Extract the (x, y) coordinate from the center of the cell holding the provided text.  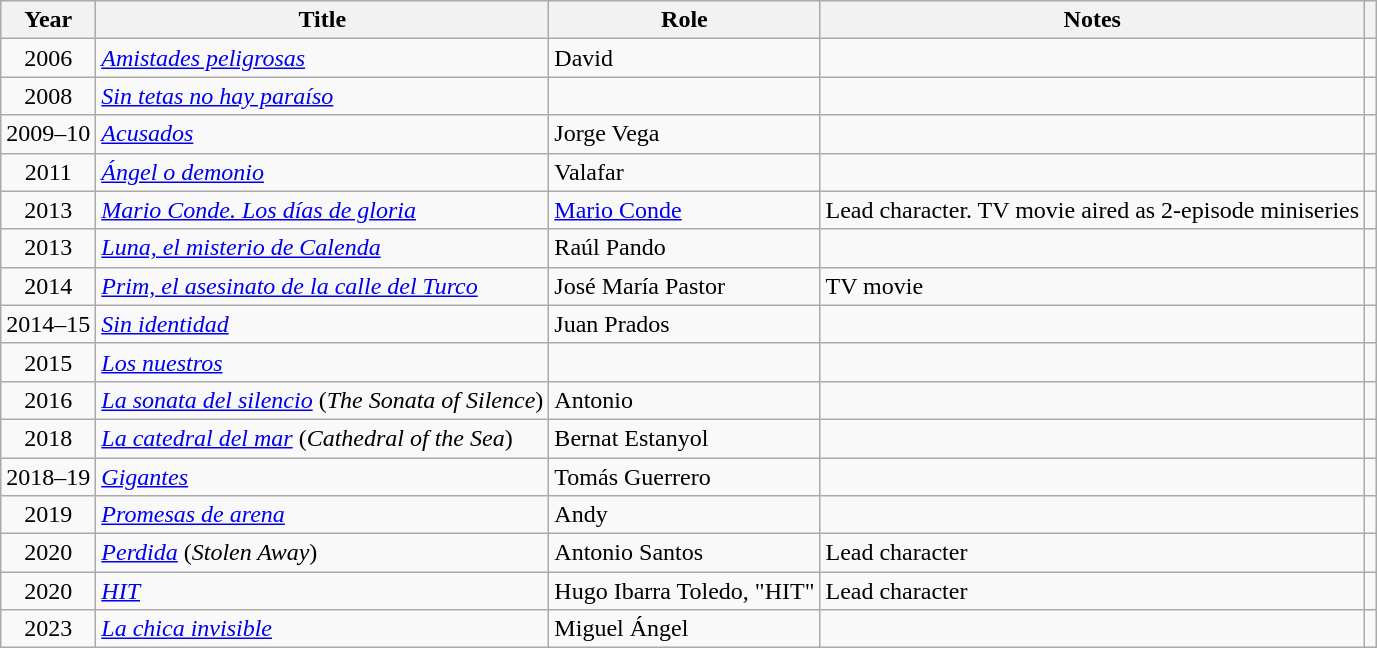
2011 (48, 172)
Acusados (322, 134)
Title (322, 20)
Raúl Pando (684, 248)
2009–10 (48, 134)
Prim, el asesinato de la calle del Turco (322, 286)
2023 (48, 629)
Los nuestros (322, 362)
Miguel Ángel (684, 629)
Promesas de arena (322, 515)
Juan Prados (684, 324)
José María Pastor (684, 286)
2016 (48, 400)
TV movie (1092, 286)
Gigantes (322, 477)
2008 (48, 96)
La chica invisible (322, 629)
Lead character. TV movie aired as 2-episode miniseries (1092, 210)
Amistades peligrosas (322, 58)
2015 (48, 362)
Mario Conde. Los días de gloria (322, 210)
Valafar (684, 172)
2014 (48, 286)
Hugo Ibarra Toledo, "HIT" (684, 591)
2018 (48, 438)
Year (48, 20)
Sin tetas no hay paraíso (322, 96)
Andy (684, 515)
Antonio Santos (684, 553)
2019 (48, 515)
La catedral del mar (Cathedral of the Sea) (322, 438)
Perdida (Stolen Away) (322, 553)
La sonata del silencio (The Sonata of Silence) (322, 400)
Antonio (684, 400)
2006 (48, 58)
Mario Conde (684, 210)
Role (684, 20)
Luna, el misterio de Calenda (322, 248)
David (684, 58)
Tomás Guerrero (684, 477)
Bernat Estanyol (684, 438)
HIT (322, 591)
2018–19 (48, 477)
Ángel o demonio (322, 172)
Notes (1092, 20)
Jorge Vega (684, 134)
2014–15 (48, 324)
Sin identidad (322, 324)
